Output the [x, y] coordinate of the center of the cell containing the given text.  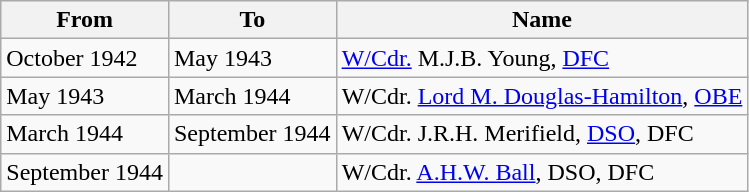
To [252, 20]
W/Cdr. M.J.B. Young, DFC [542, 58]
W/Cdr. Lord M. Douglas-Hamilton, OBE [542, 96]
From [85, 20]
W/Cdr. J.R.H. Merifield, DSO, DFC [542, 134]
W/Cdr. A.H.W. Ball, DSO, DFC [542, 172]
Name [542, 20]
October 1942 [85, 58]
